Output the (x, y) coordinate of the center of the cell containing the given text.  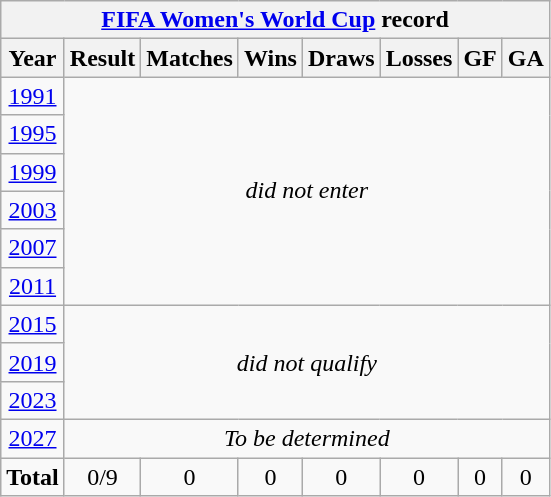
Year (33, 58)
2015 (33, 324)
GA (526, 58)
GF (480, 58)
Draws (341, 58)
Total (33, 477)
FIFA Women's World Cup record (276, 20)
Losses (419, 58)
Result (102, 58)
0/9 (102, 477)
To be determined (306, 438)
2007 (33, 248)
2003 (33, 210)
1991 (33, 96)
2011 (33, 286)
Matches (190, 58)
did not qualify (306, 362)
2019 (33, 362)
2023 (33, 400)
1999 (33, 172)
2027 (33, 438)
Wins (270, 58)
did not enter (306, 191)
1995 (33, 134)
